Return the [x, y] coordinate for the center point of the cell that contains the specified text.  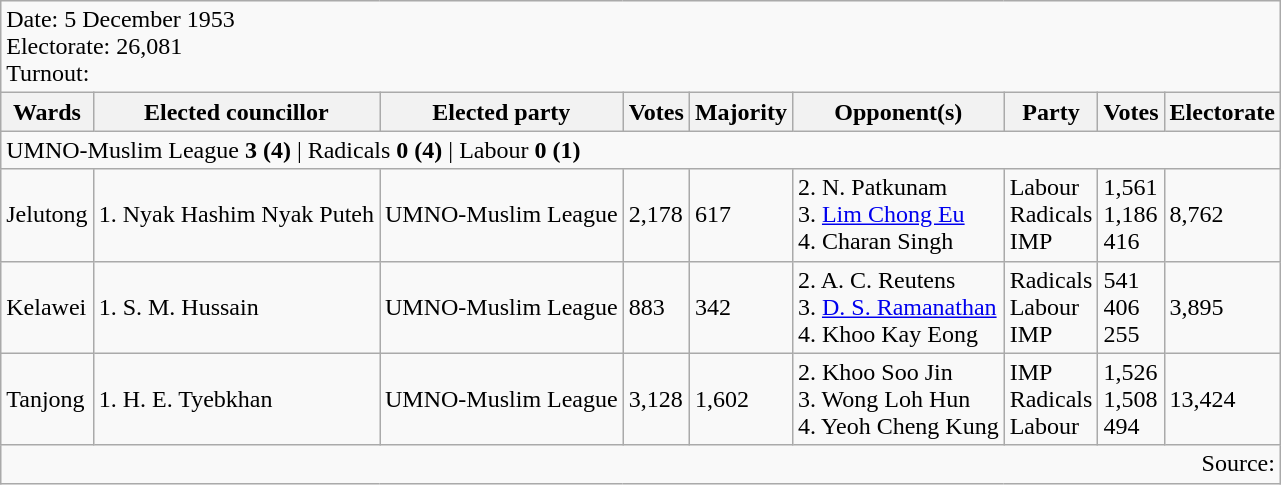
2. A. C. Reutens3. D. S. Ramanathan4. Khoo Kay Eong [898, 307]
2. Khoo Soo Jin3. Wong Loh Hun4. Yeoh Cheng Kung [898, 399]
Date: 5 December 1953Electorate: 26,081 Turnout: [641, 47]
Jelutong [47, 215]
LabourRadicalsIMP [1051, 215]
1,602 [740, 399]
Elected councillor [236, 112]
Majority [740, 112]
617 [740, 215]
1,5261,508494 [1131, 399]
Source: [641, 464]
Opponent(s) [898, 112]
1. Nyak Hashim Nyak Puteh [236, 215]
UMNO-Muslim League 3 (4) | Radicals 0 (4) | Labour 0 (1) [641, 150]
883 [656, 307]
2. N. Patkunam3. Lim Chong Eu4. Charan Singh [898, 215]
2,178 [656, 215]
1. H. E. Tyebkhan [236, 399]
342 [740, 307]
13,424 [1222, 399]
1,5611,186416 [1131, 215]
541406255 [1131, 307]
3,895 [1222, 307]
RadicalsLabourIMP [1051, 307]
Wards [47, 112]
Kelawei [47, 307]
Elected party [502, 112]
IMPRadicalsLabour [1051, 399]
Party [1051, 112]
8,762 [1222, 215]
Electorate [1222, 112]
Tanjong [47, 399]
3,128 [656, 399]
1. S. M. Hussain [236, 307]
